From the cell containing the given text, extract its center point as (x, y) coordinate. 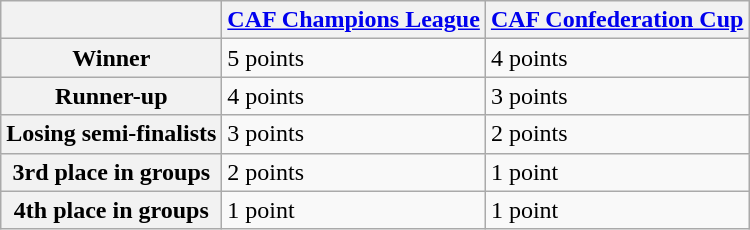
CAF Champions League (354, 20)
4th place in groups (112, 210)
Losing semi-finalists (112, 134)
3rd place in groups (112, 172)
Winner (112, 58)
5 points (354, 58)
Runner-up (112, 96)
CAF Confederation Cup (617, 20)
